Capture the cell that displays the provided text and extract its [x, y] central coordinate. 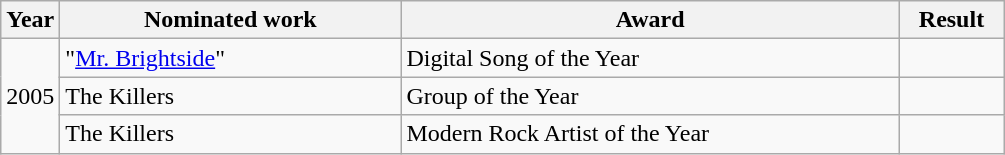
Year [30, 20]
Award [650, 20]
"Mr. Brightside" [230, 58]
Modern Rock Artist of the Year [650, 134]
Nominated work [230, 20]
Digital Song of the Year [650, 58]
2005 [30, 96]
Result [951, 20]
Group of the Year [650, 96]
